Extract the [x, y] coordinate from the center of the cell holding the provided text.  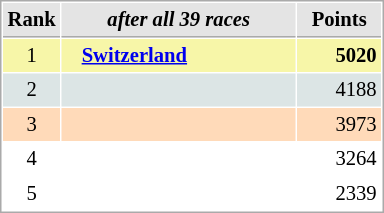
3 [32, 124]
Points [339, 20]
3264 [339, 158]
2 [32, 90]
4 [32, 158]
after all 39 races [179, 20]
5 [32, 194]
1 [32, 56]
Rank [32, 20]
5020 [339, 56]
4188 [339, 90]
Switzerland [179, 56]
3973 [339, 124]
2339 [339, 194]
